Capture the cell that displays the provided text and extract its [x, y] central coordinate. 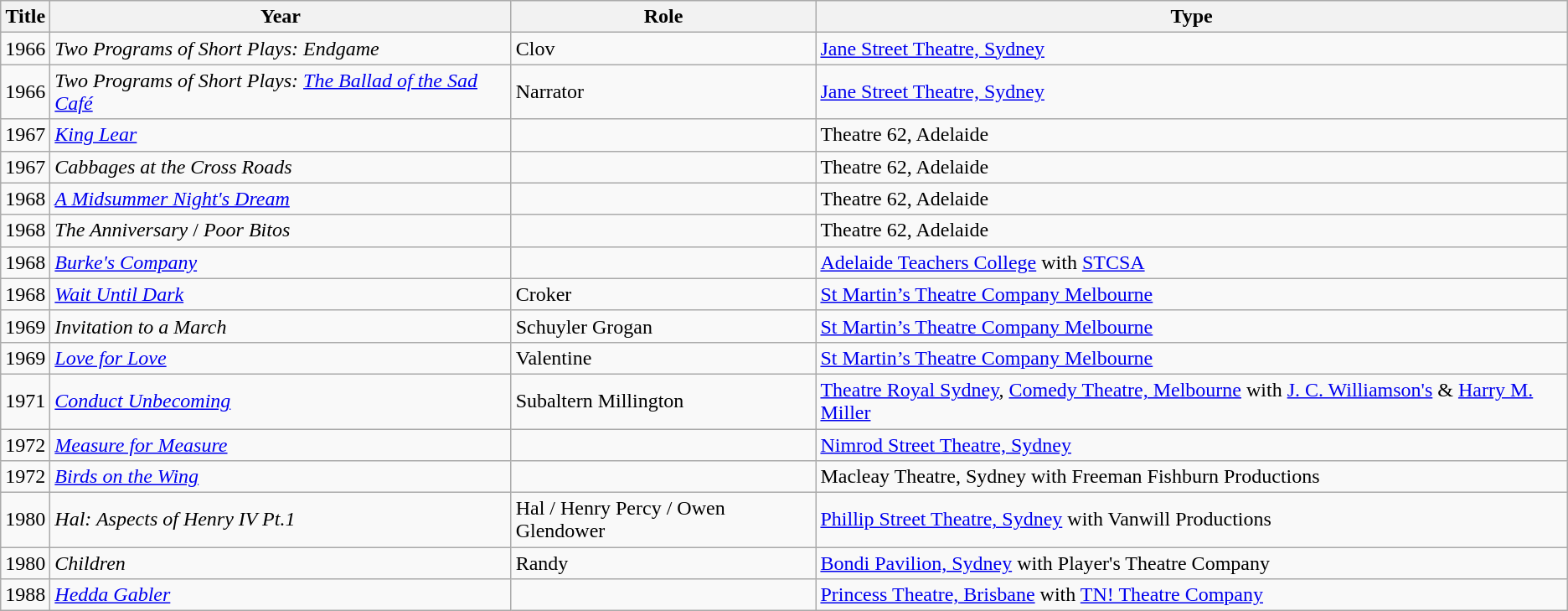
Invitation to a March [281, 326]
Schuyler Grogan [663, 326]
1971 [25, 401]
Theatre Royal Sydney, Comedy Theatre, Melbourne with J. C. Williamson's & Harry M. Miller [1191, 401]
Two Programs of Short Plays: Endgame [281, 49]
Phillip Street Theatre, Sydney with Vanwill Productions [1191, 520]
Bondi Pavilion, Sydney with Player's Theatre Company [1191, 563]
Title [25, 17]
Children [281, 563]
Love for Love [281, 358]
Valentine [663, 358]
Birds on the Wing [281, 477]
Macleay Theatre, Sydney with Freeman Fishburn Productions [1191, 477]
Hal: Aspects of Henry IV Pt.1 [281, 520]
Subaltern Millington [663, 401]
Princess Theatre, Brisbane with TN! Theatre Company [1191, 595]
Hedda Gabler [281, 595]
Randy [663, 563]
A Midsummer Night's Dream [281, 199]
Measure for Measure [281, 445]
Conduct Unbecoming [281, 401]
Cabbages at the Cross Roads [281, 167]
Clov [663, 49]
Adelaide Teachers College with STCSA [1191, 262]
Burke's Company [281, 262]
Croker [663, 294]
Role [663, 17]
Type [1191, 17]
Wait Until Dark [281, 294]
King Lear [281, 135]
The Anniversary / Poor Bitos [281, 230]
Narrator [663, 92]
Hal / Henry Percy / Owen Glendower [663, 520]
Year [281, 17]
1988 [25, 595]
Two Programs of Short Plays: The Ballad of the Sad Café [281, 92]
Nimrod Street Theatre, Sydney [1191, 445]
